Output the (X, Y) coordinate of the center of the cell containing the given text.  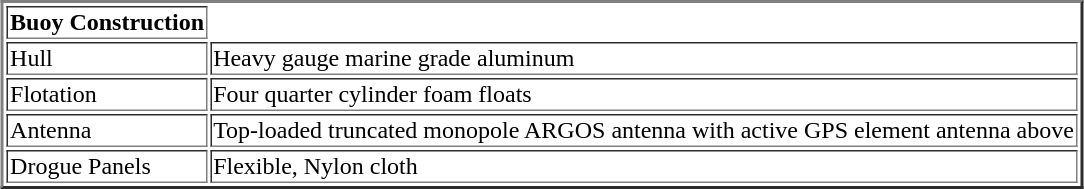
Drogue Panels (107, 166)
Flotation (107, 94)
Buoy Construction (107, 22)
Four quarter cylinder foam floats (644, 94)
Flexible, Nylon cloth (644, 166)
Antenna (107, 130)
Heavy gauge marine grade aluminum (644, 58)
Top-loaded truncated monopole ARGOS antenna with active GPS element antenna above (644, 130)
Hull (107, 58)
